Detect which cell encompasses the target text, then output its (x, y) center coordinate. 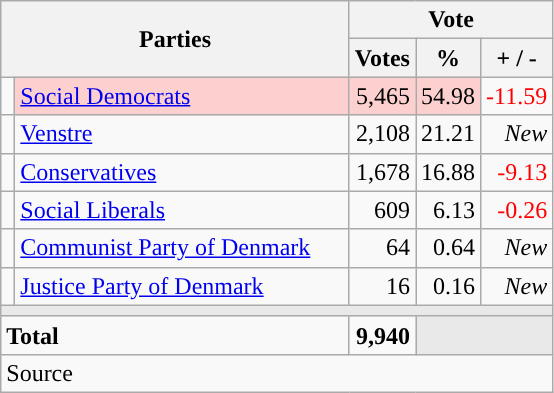
Venstre (182, 134)
6.13 (448, 210)
Vote (450, 20)
-0.26 (517, 210)
64 (382, 248)
Conservatives (182, 172)
0.64 (448, 248)
-9.13 (517, 172)
Social Liberals (182, 210)
% (448, 58)
Total (176, 335)
1,678 (382, 172)
0.16 (448, 286)
16 (382, 286)
2,108 (382, 134)
5,465 (382, 96)
609 (382, 210)
Source (277, 373)
Parties (176, 39)
54.98 (448, 96)
Justice Party of Denmark (182, 286)
+ / - (517, 58)
-11.59 (517, 96)
Communist Party of Denmark (182, 248)
Votes (382, 58)
9,940 (382, 335)
Social Democrats (182, 96)
21.21 (448, 134)
16.88 (448, 172)
